Locate the cell with the specified text and output its [x, y] center coordinate. 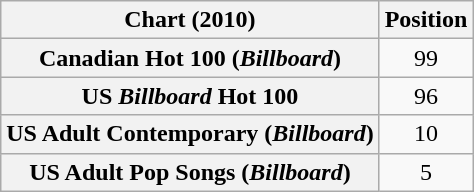
Canadian Hot 100 (Billboard) [190, 58]
US Adult Pop Songs (Billboard) [190, 172]
10 [426, 134]
96 [426, 96]
99 [426, 58]
US Adult Contemporary (Billboard) [190, 134]
5 [426, 172]
Chart (2010) [190, 20]
Position [426, 20]
US Billboard Hot 100 [190, 96]
